Determine the (X, Y) coordinate at the center of the cell enclosing the given text.  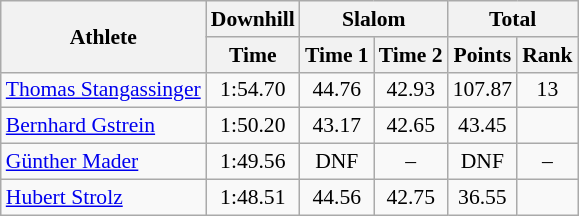
Hubert Strolz (104, 197)
42.65 (411, 126)
Bernhard Gstrein (104, 126)
13 (548, 90)
107.87 (482, 90)
Slalom (374, 19)
Athlete (104, 36)
Time (253, 55)
Rank (548, 55)
44.56 (337, 197)
Total (513, 19)
43.17 (337, 126)
Thomas Stangassinger (104, 90)
1:54.70 (253, 90)
44.76 (337, 90)
36.55 (482, 197)
1:48.51 (253, 197)
Time 1 (337, 55)
1:49.56 (253, 162)
Günther Mader (104, 162)
Time 2 (411, 55)
42.93 (411, 90)
42.75 (411, 197)
1:50.20 (253, 126)
Downhill (253, 19)
43.45 (482, 126)
Points (482, 55)
